Return the [X, Y] coordinate for the center point of the cell that contains the specified text.  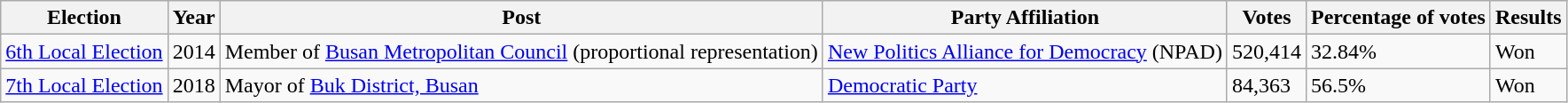
Mayor of Buk District, Busan [521, 85]
Post [521, 18]
Percentage of votes [1399, 18]
Results [1528, 18]
84,363 [1266, 85]
56.5% [1399, 85]
520,414 [1266, 51]
7th Local Election [84, 85]
Year [193, 18]
6th Local Election [84, 51]
Member of Busan Metropolitan Council (proportional representation) [521, 51]
Democratic Party [1025, 85]
2018 [193, 85]
2014 [193, 51]
32.84% [1399, 51]
Votes [1266, 18]
Party Affiliation [1025, 18]
Election [84, 18]
New Politics Alliance for Democracy (NPAD) [1025, 51]
